Capture the cell that displays the provided text and extract its [X, Y] central coordinate. 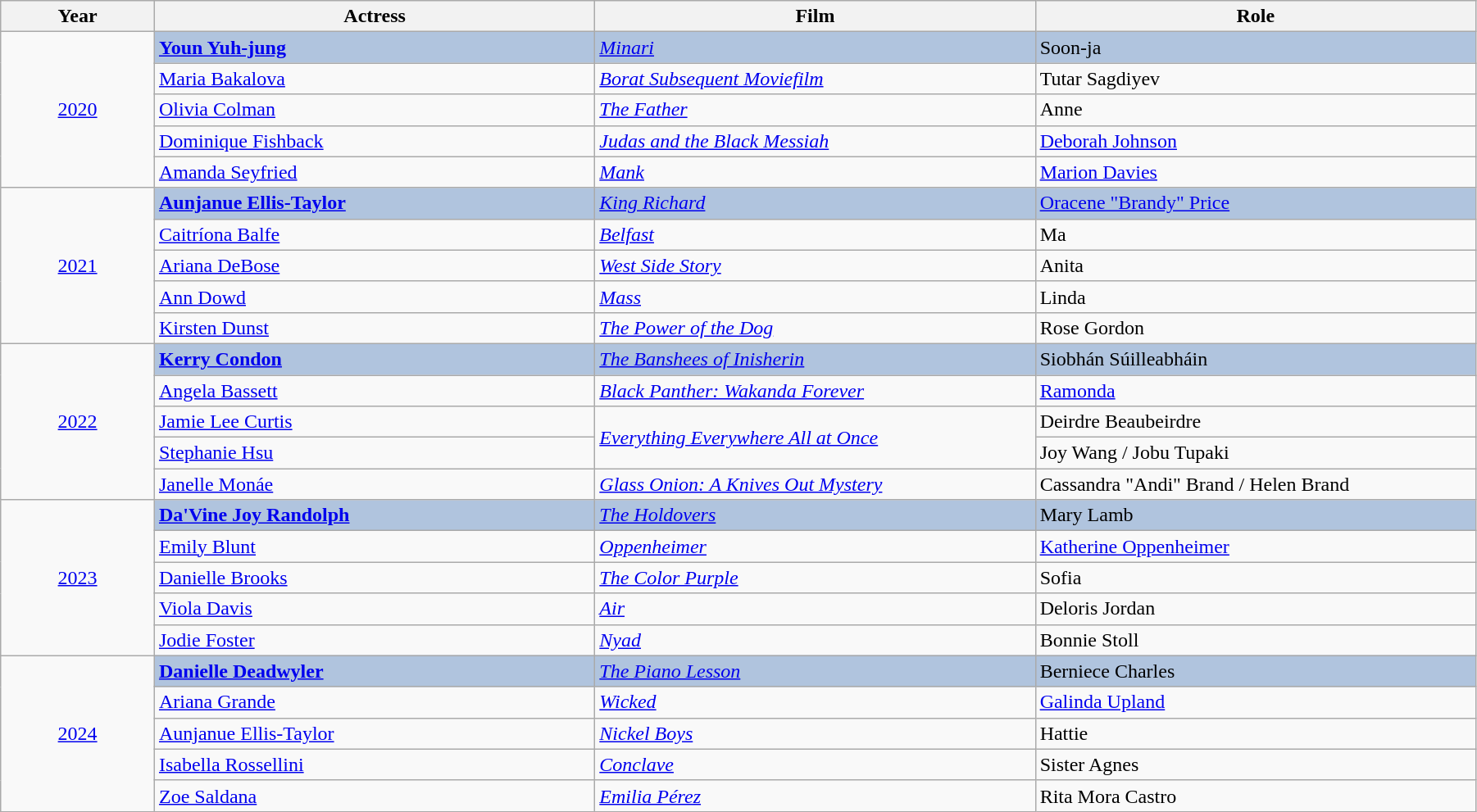
Tutar Sagdiyev [1256, 79]
Jodie Foster [374, 640]
Siobhán Súilleabháin [1256, 359]
Glass Onion: A Knives Out Mystery [815, 484]
Belfast [815, 234]
Air [815, 609]
Rita Mora Castro [1256, 796]
Mary Lamb [1256, 515]
Nyad [815, 640]
Borat Subsequent Moviefilm [815, 79]
Maria Bakalova [374, 79]
King Richard [815, 203]
Mank [815, 172]
Role [1256, 16]
2022 [78, 421]
Deirdre Beaubeirdre [1256, 422]
Emilia Pérez [815, 796]
The Father [815, 110]
Olivia Colman [374, 110]
Ramonda [1256, 391]
2021 [78, 265]
Anita [1256, 265]
Kirsten Dunst [374, 328]
Caitríona Balfe [374, 234]
Oracene "Brandy" Price [1256, 203]
2020 [78, 110]
Black Panther: Wakanda Forever [815, 391]
Year [78, 16]
Deloris Jordan [1256, 609]
Sister Agnes [1256, 764]
Janelle Monáe [374, 484]
Deborah Johnson [1256, 141]
Marion Davies [1256, 172]
Danielle Deadwyler [374, 671]
The Banshees of Inisherin [815, 359]
Conclave [815, 764]
Sofia [1256, 578]
Kerry Condon [374, 359]
The Holdovers [815, 515]
Zoe Saldana [374, 796]
Ann Dowd [374, 297]
Minari [815, 48]
Da'Vine Joy Randolph [374, 515]
Emily Blunt [374, 547]
Viola Davis [374, 609]
West Side Story [815, 265]
Judas and the Black Messiah [815, 141]
Galinda Upland [1256, 702]
Nickel Boys [815, 733]
Everything Everywhere All at Once [815, 438]
Bonnie Stoll [1256, 640]
Berniece Charles [1256, 671]
Jamie Lee Curtis [374, 422]
Oppenheimer [815, 547]
Linda [1256, 297]
The Color Purple [815, 578]
Hattie [1256, 733]
Mass [815, 297]
Rose Gordon [1256, 328]
Anne [1256, 110]
Angela Bassett [374, 391]
Ariana DeBose [374, 265]
The Power of the Dog [815, 328]
Danielle Brooks [374, 578]
Actress [374, 16]
Isabella Rossellini [374, 764]
Amanda Seyfried [374, 172]
Ariana Grande [374, 702]
Film [815, 16]
Ma [1256, 234]
Wicked [815, 702]
2023 [78, 578]
The Piano Lesson [815, 671]
Joy Wang / Jobu Tupaki [1256, 453]
Dominique Fishback [374, 141]
Katherine Oppenheimer [1256, 547]
Soon-ja [1256, 48]
Cassandra "Andi" Brand / Helen Brand [1256, 484]
Youn Yuh-jung [374, 48]
2024 [78, 733]
Stephanie Hsu [374, 453]
